Extract the (x, y) coordinate from the center of the cell holding the provided text.  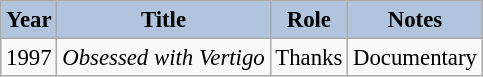
Role (309, 20)
Year (29, 20)
Notes (416, 20)
Thanks (309, 58)
Title (164, 20)
Documentary (416, 58)
1997 (29, 58)
Obsessed with Vertigo (164, 58)
